Locate the cell with the specified text and output its (X, Y) center coordinate. 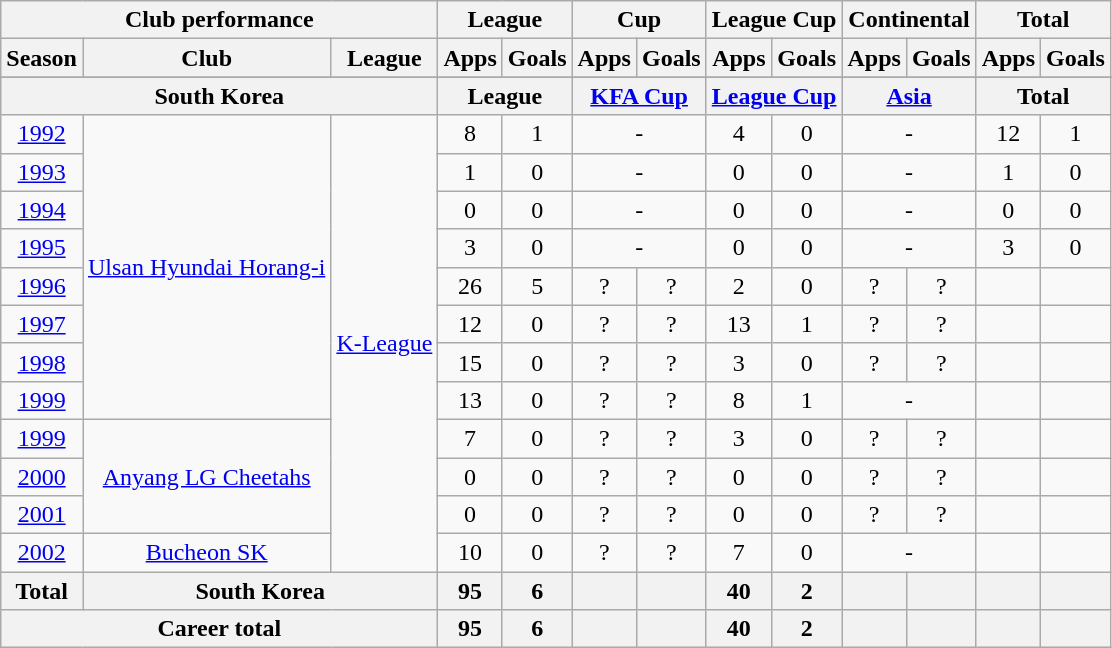
Season (42, 58)
Ulsan Hyundai Horang-i (206, 267)
Career total (220, 629)
Continental (909, 20)
Asia (909, 96)
1998 (42, 362)
Anyang LG Cheetahs (206, 476)
2001 (42, 515)
Club (206, 58)
2002 (42, 553)
Bucheon SK (206, 553)
26 (470, 286)
4 (738, 134)
Cup (639, 20)
2000 (42, 477)
15 (470, 362)
1992 (42, 134)
10 (470, 553)
Club performance (220, 20)
1993 (42, 172)
KFA Cup (639, 96)
1995 (42, 248)
5 (537, 286)
1996 (42, 286)
1997 (42, 324)
K-League (384, 344)
1994 (42, 210)
